Pinpoint the cell where the given text exists, returning its (x, y) midpoint coordinate. 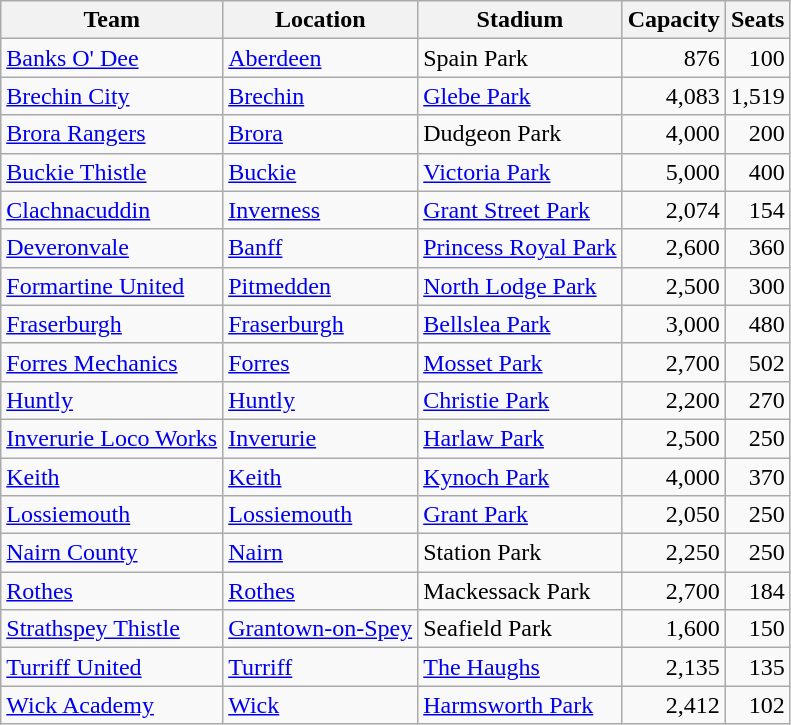
360 (758, 248)
Banff (320, 248)
North Lodge Park (520, 286)
876 (674, 58)
Inverurie (320, 438)
2,200 (674, 400)
Grant Park (520, 515)
The Haughs (520, 667)
4,083 (674, 96)
Kynoch Park (520, 477)
Clachnacuddin (112, 210)
100 (758, 58)
Spain Park (520, 58)
102 (758, 705)
Inverurie Loco Works (112, 438)
Banks O' Dee (112, 58)
Team (112, 20)
2,250 (674, 553)
200 (758, 134)
Wick (320, 705)
1,519 (758, 96)
Mosset Park (520, 362)
2,412 (674, 705)
Victoria Park (520, 172)
Nairn County (112, 553)
Strathspey Thistle (112, 629)
Forres (320, 362)
Dudgeon Park (520, 134)
5,000 (674, 172)
Pitmedden (320, 286)
Inverness (320, 210)
Aberdeen (320, 58)
400 (758, 172)
Glebe Park (520, 96)
Seafield Park (520, 629)
2,074 (674, 210)
502 (758, 362)
Turriff United (112, 667)
Harmsworth Park (520, 705)
2,600 (674, 248)
Grant Street Park (520, 210)
Brora (320, 134)
184 (758, 591)
270 (758, 400)
Forres Mechanics (112, 362)
135 (758, 667)
Wick Academy (112, 705)
Seats (758, 20)
150 (758, 629)
Buckie Thistle (112, 172)
Location (320, 20)
2,050 (674, 515)
2,135 (674, 667)
300 (758, 286)
3,000 (674, 324)
370 (758, 477)
Harlaw Park (520, 438)
Bellslea Park (520, 324)
1,600 (674, 629)
Station Park (520, 553)
Formartine United (112, 286)
154 (758, 210)
Grantown-on-Spey (320, 629)
Nairn (320, 553)
Brechin (320, 96)
Mackessack Park (520, 591)
Buckie (320, 172)
Brechin City (112, 96)
Brora Rangers (112, 134)
Deveronvale (112, 248)
Princess Royal Park (520, 248)
Stadium (520, 20)
Turriff (320, 667)
480 (758, 324)
Christie Park (520, 400)
Capacity (674, 20)
